Pinpoint the cell where the given text exists, returning its [X, Y] midpoint coordinate. 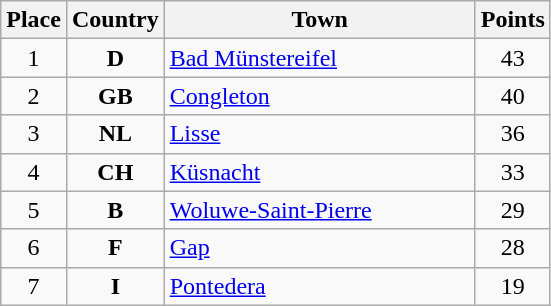
I [115, 286]
CH [115, 172]
Bad Münstereifel [320, 58]
Küsnacht [320, 172]
B [115, 210]
Woluwe-Saint-Pierre [320, 210]
1 [34, 58]
Country [115, 20]
43 [512, 58]
D [115, 58]
40 [512, 96]
7 [34, 286]
Congleton [320, 96]
36 [512, 134]
29 [512, 210]
Town [320, 20]
28 [512, 248]
5 [34, 210]
Gap [320, 248]
Lisse [320, 134]
NL [115, 134]
GB [115, 96]
4 [34, 172]
19 [512, 286]
6 [34, 248]
Place [34, 20]
33 [512, 172]
Points [512, 20]
Pontedera [320, 286]
3 [34, 134]
F [115, 248]
2 [34, 96]
